Return [X, Y] of the center of cell containing provided text 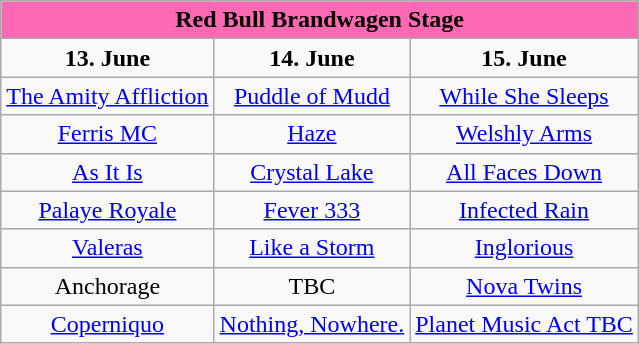
Nothing, Nowhere. [312, 324]
Ferris MC [108, 134]
13. June [108, 58]
The Amity Affliction [108, 96]
15. June [524, 58]
Red Bull Brandwagen Stage [320, 20]
Crystal Lake [312, 172]
Haze [312, 134]
While She Sleeps [524, 96]
Inglorious [524, 248]
Puddle of Mudd [312, 96]
Coperniquo [108, 324]
Valeras [108, 248]
Fever 333 [312, 210]
As It Is [108, 172]
TBC [312, 286]
Like a Storm [312, 248]
All Faces Down [524, 172]
Planet Music Act TBC [524, 324]
Infected Rain [524, 210]
Anchorage [108, 286]
Welshly Arms [524, 134]
Nova Twins [524, 286]
Palaye Royale [108, 210]
14. June [312, 58]
